Provide the [x, y] coordinate of the cell's center where the given text is located.  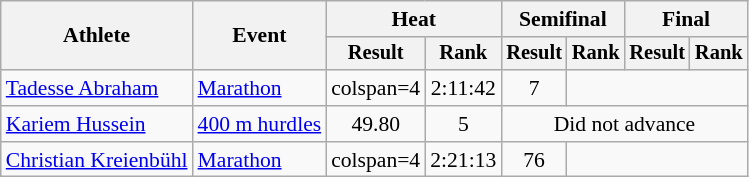
Marathon [260, 88]
Athlete [97, 36]
7 [534, 88]
Final [686, 19]
400 m hurdles [260, 124]
Event [260, 36]
Kariem Hussein [97, 124]
49.80 [376, 124]
5 [463, 124]
Did not advance [624, 124]
Heat [414, 19]
Semifinal [562, 19]
colspan=4 [376, 88]
Tadesse Abraham [97, 88]
2:11:42 [463, 88]
